Search for the cell housing the specified text and yield its (X, Y) center coordinate. 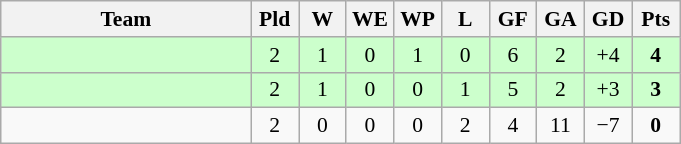
−7 (608, 126)
W (322, 19)
GF (513, 19)
6 (513, 55)
GD (608, 19)
Pld (275, 19)
11 (561, 126)
WP (418, 19)
Team (126, 19)
+3 (608, 90)
L (465, 19)
5 (513, 90)
+4 (608, 55)
3 (656, 90)
WE (370, 19)
GA (561, 19)
Pts (656, 19)
